Find where the given text appears and provide that cell's center as [X, Y] coordinate. 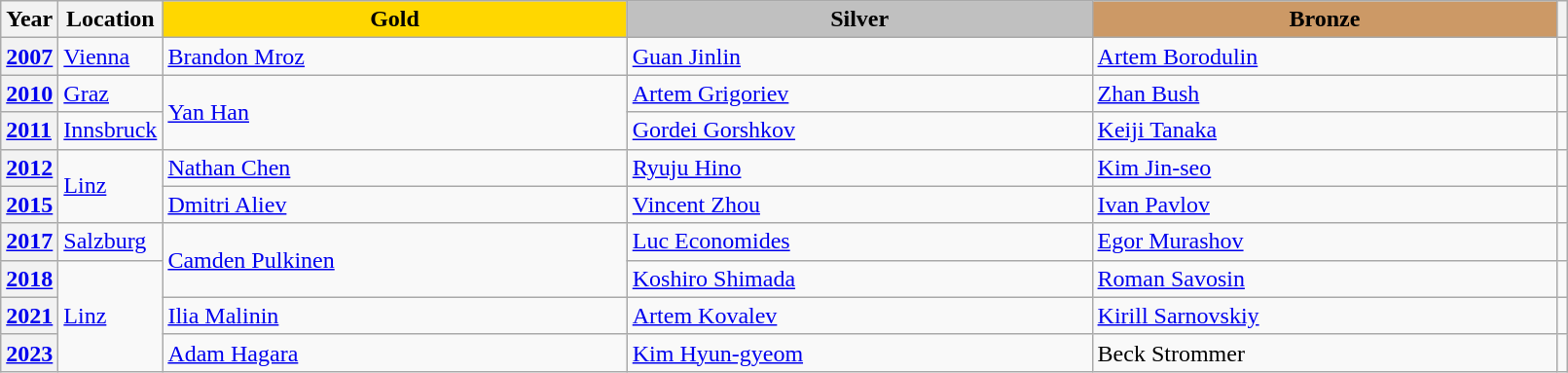
Ryuju Hino [859, 168]
Camden Pulkinen [395, 260]
2018 [29, 279]
2021 [29, 316]
Brandon Mroz [395, 56]
Roman Savosin [1325, 279]
Zhan Bush [1325, 93]
2011 [29, 131]
2010 [29, 93]
Ivan Pavlov [1325, 205]
Innsbruck [111, 131]
Kim Jin-seo [1325, 168]
Bronze [1325, 19]
Silver [859, 19]
2012 [29, 168]
2023 [29, 353]
Keiji Tanaka [1325, 131]
Adam Hagara [395, 353]
Graz [111, 93]
Luc Economides [859, 242]
Kirill Sarnovskiy [1325, 316]
Egor Murashov [1325, 242]
Location [111, 19]
Artem Kovalev [859, 316]
Artem Borodulin [1325, 56]
Year [29, 19]
Kim Hyun-gyeom [859, 353]
Gordei Gorshkov [859, 131]
Vincent Zhou [859, 205]
Nathan Chen [395, 168]
Gold [395, 19]
2015 [29, 205]
Ilia Malinin [395, 316]
Koshiro Shimada [859, 279]
Salzburg [111, 242]
Dmitri Aliev [395, 205]
2017 [29, 242]
2007 [29, 56]
Yan Han [395, 112]
Beck Strommer [1325, 353]
Artem Grigoriev [859, 93]
Vienna [111, 56]
Guan Jinlin [859, 56]
